Locate the cell with the specified text and output its (x, y) center coordinate. 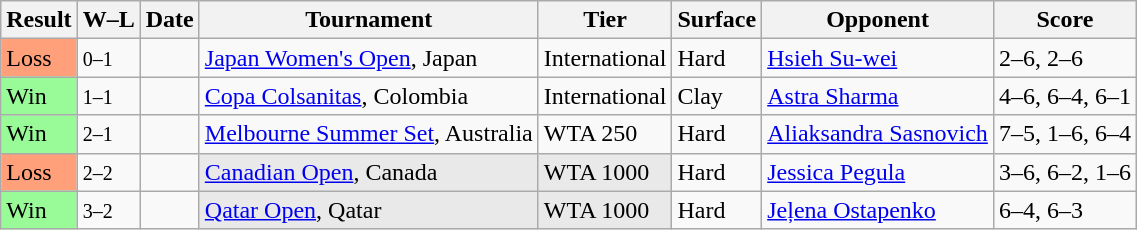
2–2 (108, 172)
6–4, 6–3 (1064, 210)
2–6, 2–6 (1064, 58)
3–2 (108, 210)
Hsieh Su-wei (878, 58)
Score (1064, 20)
Jeļena Ostapenko (878, 210)
Result (39, 20)
4–6, 6–4, 6–1 (1064, 96)
Tier (605, 20)
2–1 (108, 134)
Clay (717, 96)
Jessica Pegula (878, 172)
Aliaksandra Sasnovich (878, 134)
WTA 250 (605, 134)
0–1 (108, 58)
Japan Women's Open, Japan (368, 58)
3–6, 6–2, 1–6 (1064, 172)
Opponent (878, 20)
1–1 (108, 96)
Canadian Open, Canada (368, 172)
W–L (108, 20)
Copa Colsanitas, Colombia (368, 96)
Surface (717, 20)
Date (170, 20)
Melbourne Summer Set, Australia (368, 134)
Qatar Open, Qatar (368, 210)
7–5, 1–6, 6–4 (1064, 134)
Tournament (368, 20)
Astra Sharma (878, 96)
